Provide the [x, y] coordinate of the cell's center where the given text is located.  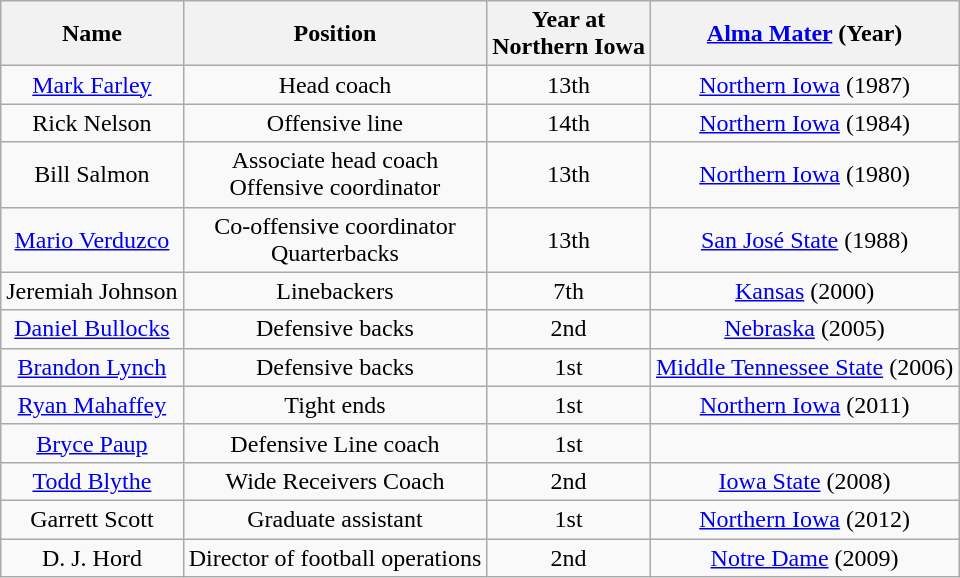
Offensive line [335, 123]
San José State (1988) [804, 240]
Graduate assistant [335, 519]
Kansas (2000) [804, 291]
Brandon Lynch [92, 367]
D. J. Hord [92, 557]
Northern Iowa (1984) [804, 123]
Defensive Line coach [335, 443]
Year atNorthern Iowa [569, 34]
Northern Iowa (1980) [804, 174]
Notre Dame (2009) [804, 557]
Wide Receivers Coach [335, 481]
Name [92, 34]
Mark Farley [92, 85]
Todd Blythe [92, 481]
Head coach [335, 85]
Position [335, 34]
Rick Nelson [92, 123]
Middle Tennessee State (2006) [804, 367]
Garrett Scott [92, 519]
Northern Iowa (1987) [804, 85]
Daniel Bullocks [92, 329]
Linebackers [335, 291]
Co-offensive coordinatorQuarterbacks [335, 240]
Jeremiah Johnson [92, 291]
Tight ends [335, 405]
Director of football operations [335, 557]
Northern Iowa (2011) [804, 405]
Northern Iowa (2012) [804, 519]
Bill Salmon [92, 174]
14th [569, 123]
Associate head coachOffensive coordinator [335, 174]
Ryan Mahaffey [92, 405]
Bryce Paup [92, 443]
Nebraska (2005) [804, 329]
Alma Mater (Year) [804, 34]
Iowa State (2008) [804, 481]
Mario Verduzco [92, 240]
7th [569, 291]
